Search for the cell housing the specified text and yield its [X, Y] center coordinate. 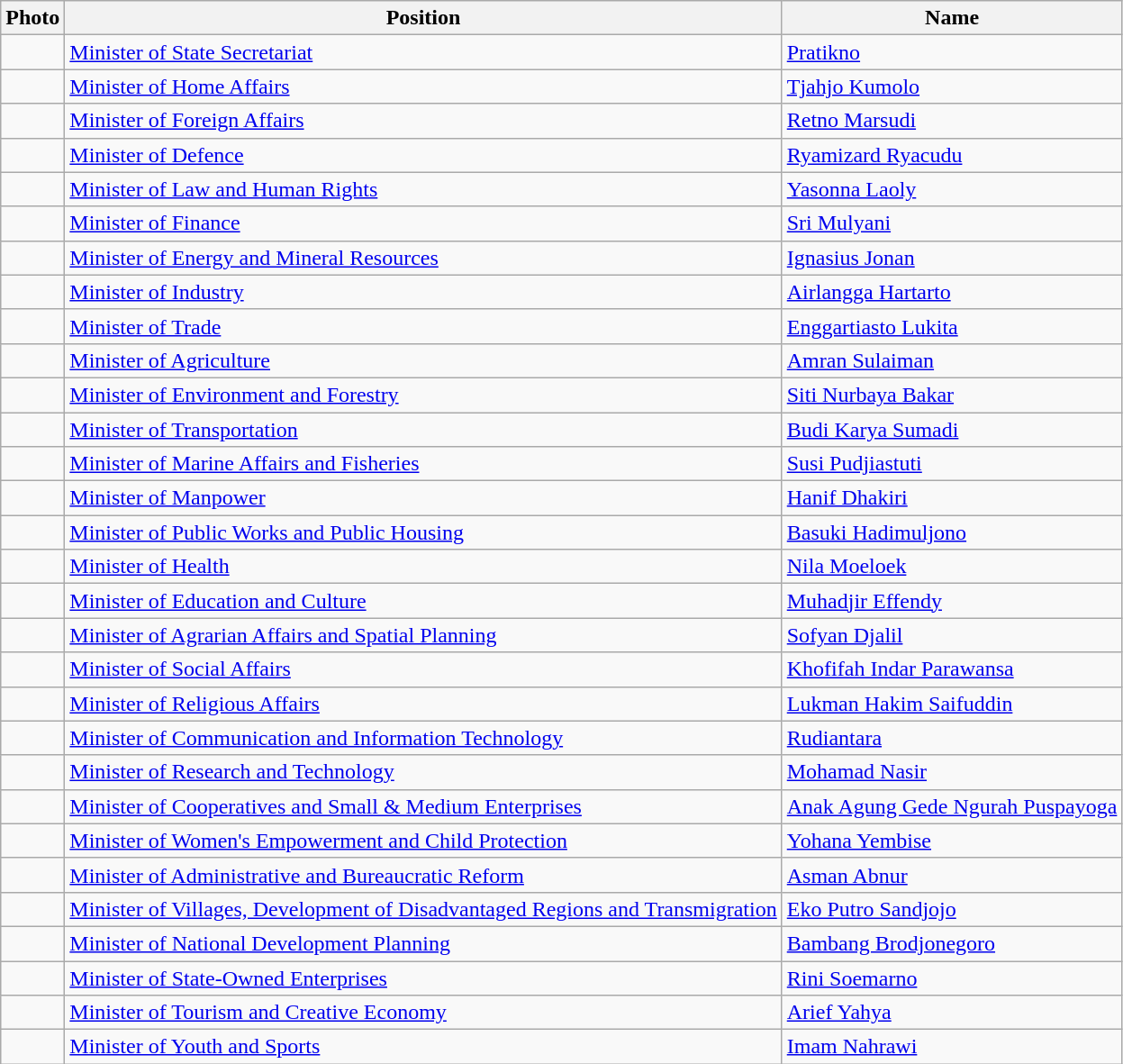
Retno Marsudi [952, 121]
Amran Sulaiman [952, 360]
Minister of Youth and Sports [423, 1047]
Minister of Agriculture [423, 360]
Minister of Health [423, 567]
Minister of Agrarian Affairs and Spatial Planning [423, 635]
Ryamizard Ryacudu [952, 155]
Imam Nahrawi [952, 1047]
Minister of State Secretariat [423, 52]
Siti Nurbaya Bakar [952, 395]
Minister of Public Works and Public Housing [423, 532]
Arief Yahya [952, 1013]
Minister of Villages, Development of Disadvantaged Regions and Transmigration [423, 909]
Position [423, 18]
Minister of Education and Culture [423, 601]
Minister of State-Owned Enterprises [423, 978]
Minister of Marine Affairs and Fisheries [423, 464]
Minister of Industry [423, 292]
Enggartiasto Lukita [952, 326]
Minister of Women's Empowerment and Child Protection [423, 841]
Bambang Brodjonegoro [952, 943]
Budi Karya Sumadi [952, 430]
Pratikno [952, 52]
Tjahjo Kumolo [952, 86]
Photo [32, 18]
Minister of Defence [423, 155]
Rudiantara [952, 738]
Asman Abnur [952, 875]
Susi Pudjiastuti [952, 464]
Minister of Religious Affairs [423, 704]
Eko Putro Sandjojo [952, 909]
Rini Soemarno [952, 978]
Minister of Trade [423, 326]
Yohana Yembise [952, 841]
Minister of Law and Human Rights [423, 189]
Minister of Research and Technology [423, 772]
Nila Moeloek [952, 567]
Minister of Manpower [423, 498]
Minister of National Development Planning [423, 943]
Minister of Social Affairs [423, 669]
Airlangga Hartarto [952, 292]
Khofifah Indar Parawansa [952, 669]
Sri Mulyani [952, 223]
Yasonna Laoly [952, 189]
Minister of Environment and Forestry [423, 395]
Muhadjir Effendy [952, 601]
Lukman Hakim Saifuddin [952, 704]
Minister of Administrative and Bureaucratic Reform [423, 875]
Hanif Dhakiri [952, 498]
Minister of Home Affairs [423, 86]
Anak Agung Gede Ngurah Puspayoga [952, 806]
Minister of Energy and Mineral Resources [423, 258]
Minister of Communication and Information Technology [423, 738]
Basuki Hadimuljono [952, 532]
Mohamad Nasir [952, 772]
Minister of Foreign Affairs [423, 121]
Minister of Cooperatives and Small & Medium Enterprises [423, 806]
Name [952, 18]
Minister of Tourism and Creative Economy [423, 1013]
Minister of Finance [423, 223]
Ignasius Jonan [952, 258]
Minister of Transportation [423, 430]
Sofyan Djalil [952, 635]
